Provide the [x, y] coordinate of the cell's center where the given text is located.  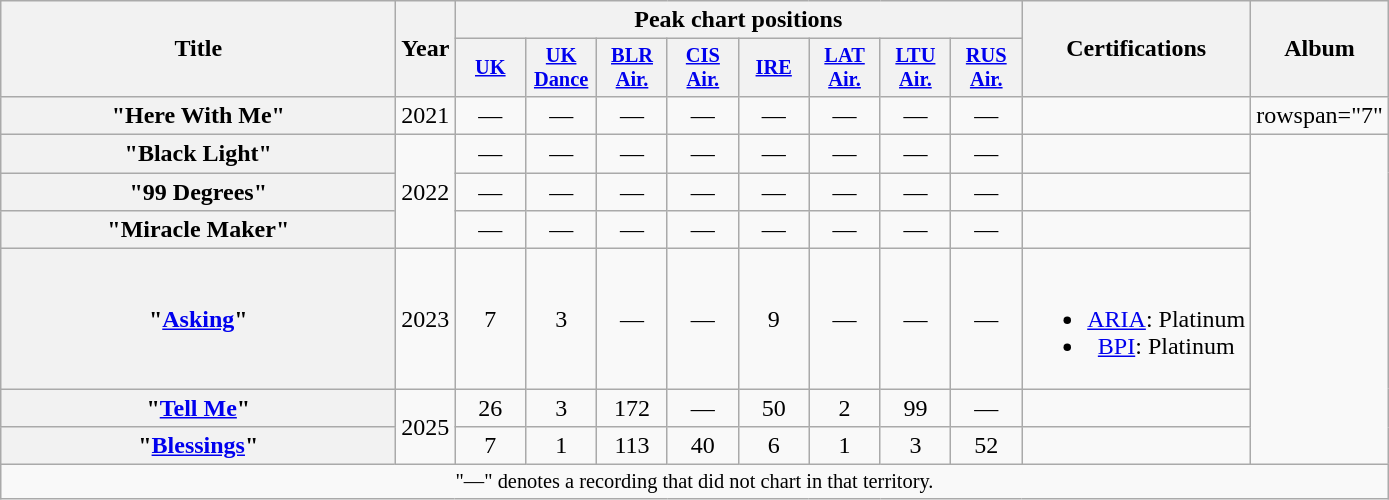
50 [774, 408]
LTUAir. [916, 68]
UKDance [562, 68]
2021 [426, 115]
52 [986, 446]
113 [632, 446]
40 [702, 446]
9 [774, 319]
ARIA: PlatinumBPI: Platinum [1136, 319]
Title [198, 49]
RUSAir. [986, 68]
2025 [426, 427]
LATAir. [844, 68]
6 [774, 446]
"Tell Me" [198, 408]
Certifications [1136, 49]
2022 [426, 192]
Peak chart positions [738, 20]
"Asking" [198, 319]
"99 Degrees" [198, 192]
"Blessings" [198, 446]
CISAir. [702, 68]
rowspan="7" [1320, 115]
172 [632, 408]
Year [426, 49]
26 [490, 408]
Album [1320, 49]
UK [490, 68]
99 [916, 408]
"—" denotes a recording that did not chart in that territory. [695, 482]
"Black Light" [198, 154]
IRE [774, 68]
2023 [426, 319]
"Miracle Maker" [198, 230]
"Here With Me" [198, 115]
BLRAir. [632, 68]
2 [844, 408]
